Capture the cell that displays the provided text and extract its (x, y) central coordinate. 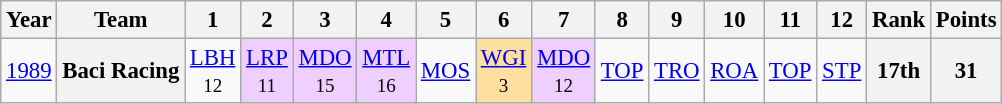
TRO (677, 72)
6 (504, 20)
Points (966, 20)
ROA (734, 72)
1 (213, 20)
10 (734, 20)
WGI3 (504, 72)
4 (386, 20)
3 (325, 20)
Rank (899, 20)
1989 (29, 72)
Baci Racing (121, 72)
LBH12 (213, 72)
2 (267, 20)
LRP11 (267, 72)
17th (899, 72)
31 (966, 72)
11 (790, 20)
7 (564, 20)
MOS (446, 72)
9 (677, 20)
MTL16 (386, 72)
MDO12 (564, 72)
8 (622, 20)
Team (121, 20)
STP (842, 72)
MDO15 (325, 72)
12 (842, 20)
5 (446, 20)
Year (29, 20)
